Provide the [x, y] coordinate of the cell's center where the given text is located.  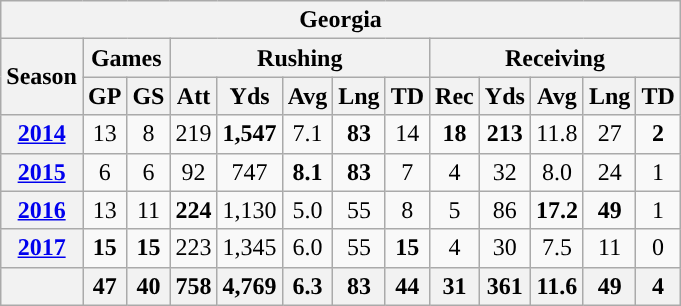
86 [504, 210]
219 [194, 134]
2016 [42, 210]
14 [407, 134]
7.5 [556, 248]
2015 [42, 172]
32 [504, 172]
GP [104, 96]
Games [126, 58]
4,769 [250, 286]
223 [194, 248]
Season [42, 77]
Att [194, 96]
2017 [42, 248]
Receiving [556, 58]
11.6 [556, 286]
361 [504, 286]
2 [658, 134]
0 [658, 248]
27 [609, 134]
758 [194, 286]
40 [148, 286]
18 [455, 134]
6.0 [308, 248]
11.8 [556, 134]
Rec [455, 96]
1,547 [250, 134]
224 [194, 210]
47 [104, 286]
7.1 [308, 134]
5.0 [308, 210]
8.1 [308, 172]
31 [455, 286]
5 [455, 210]
24 [609, 172]
1,345 [250, 248]
17.2 [556, 210]
7 [407, 172]
747 [250, 172]
92 [194, 172]
6.3 [308, 286]
Rushing [300, 58]
2014 [42, 134]
Georgia [341, 20]
1,130 [250, 210]
30 [504, 248]
213 [504, 134]
GS [148, 96]
8.0 [556, 172]
44 [407, 286]
